Capture the cell that displays the provided text and extract its [X, Y] central coordinate. 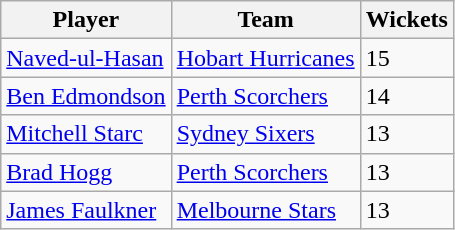
Hobart Hurricanes [266, 58]
Team [266, 20]
Wickets [406, 20]
Sydney Sixers [266, 134]
James Faulkner [86, 210]
15 [406, 58]
Player [86, 20]
14 [406, 96]
Melbourne Stars [266, 210]
Naved-ul-Hasan [86, 58]
Ben Edmondson [86, 96]
Mitchell Starc [86, 134]
Brad Hogg [86, 172]
